Return (X, Y) of the center of cell containing provided text 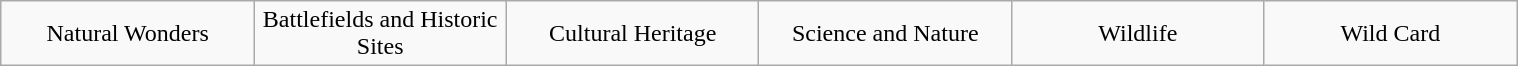
Wildlife (1138, 34)
Battlefields and Historic Sites (380, 34)
Science and Nature (886, 34)
Natural Wonders (128, 34)
Wild Card (1390, 34)
Cultural Heritage (632, 34)
